Search for the cell housing the specified text and yield its (x, y) center coordinate. 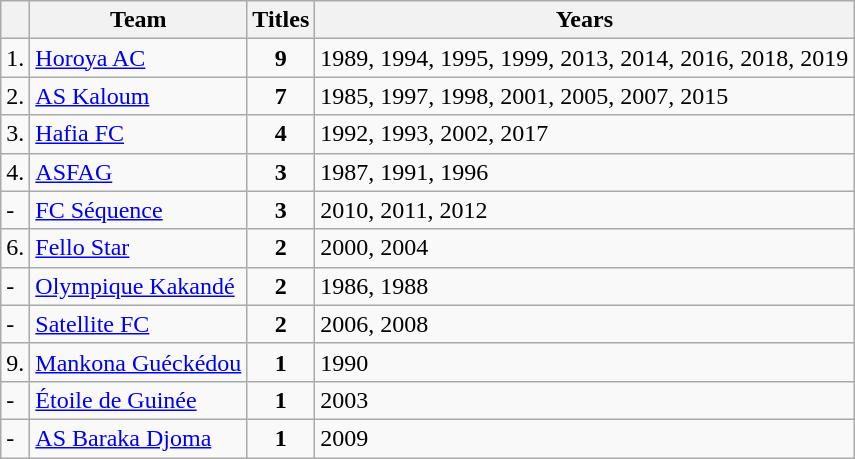
3. (16, 134)
2. (16, 96)
AS Kaloum (138, 96)
1990 (584, 362)
9 (281, 58)
1989, 1994, 1995, 1999, 2013, 2014, 2016, 2018, 2019 (584, 58)
2010, 2011, 2012 (584, 210)
1. (16, 58)
2009 (584, 438)
2000, 2004 (584, 248)
1986, 1988 (584, 286)
Satellite FC (138, 324)
Étoile de Guinée (138, 400)
Titles (281, 20)
Horoya AC (138, 58)
4 (281, 134)
1992, 1993, 2002, 2017 (584, 134)
9. (16, 362)
2006, 2008 (584, 324)
Olympique Kakandé (138, 286)
Fello Star (138, 248)
FC Séquence (138, 210)
Hafia FC (138, 134)
6. (16, 248)
2003 (584, 400)
ASFAG (138, 172)
Years (584, 20)
Team (138, 20)
1985, 1997, 1998, 2001, 2005, 2007, 2015 (584, 96)
AS Baraka Djoma (138, 438)
Mankona Guéckédou (138, 362)
7 (281, 96)
4. (16, 172)
1987, 1991, 1996 (584, 172)
